Provide the [X, Y] coordinate of the cell's center where the given text is located.  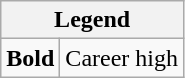
Bold [30, 58]
Legend [92, 20]
Career high [122, 58]
